Extract the (X, Y) coordinate from the center of the cell holding the provided text.  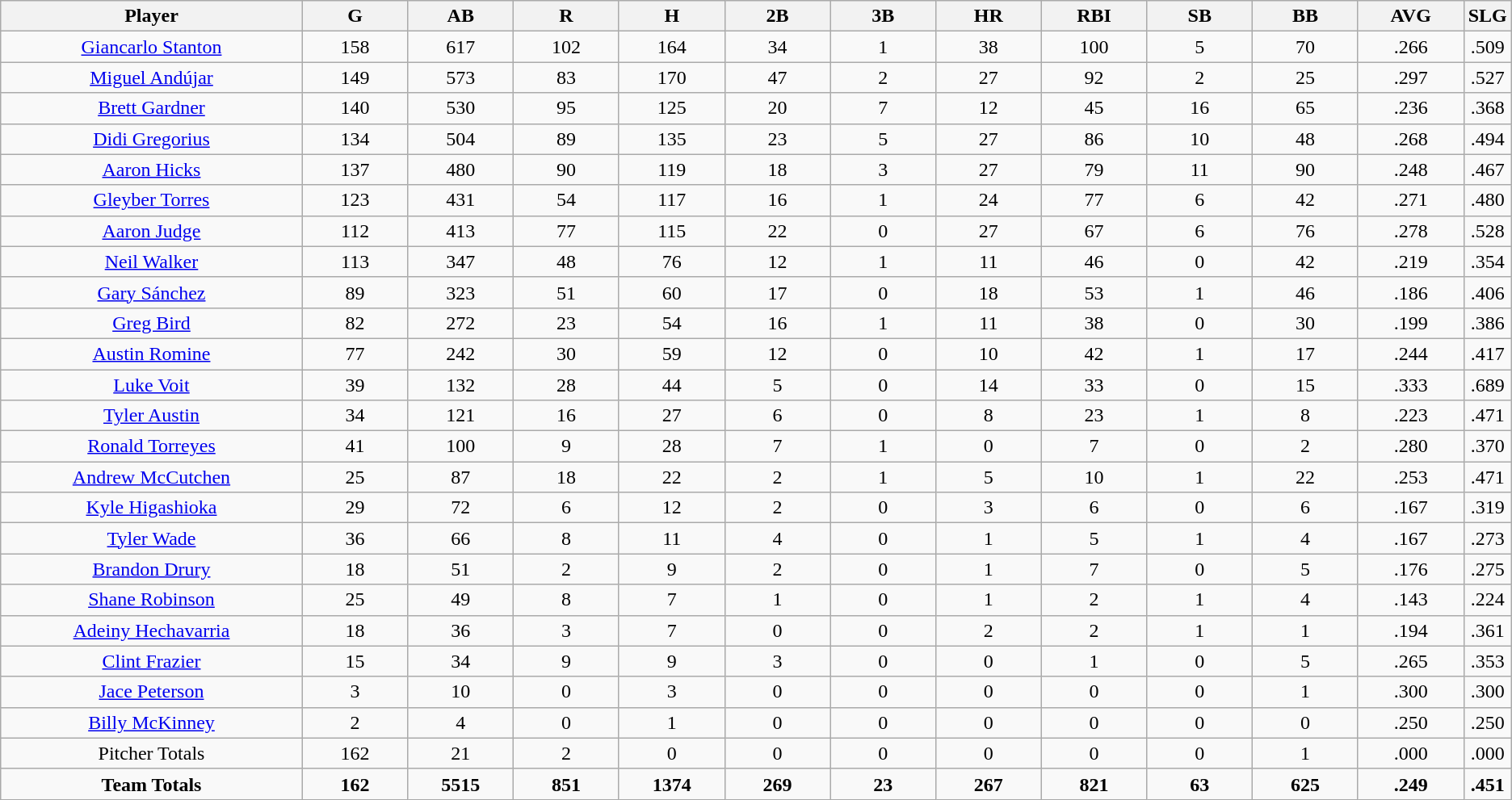
.244 (1410, 354)
49 (460, 600)
Aaron Judge (152, 231)
573 (460, 77)
.273 (1488, 538)
.527 (1488, 77)
137 (355, 170)
Luke Voit (152, 385)
170 (672, 77)
.494 (1488, 139)
2B (777, 16)
617 (460, 47)
Austin Romine (152, 354)
347 (460, 262)
.368 (1488, 108)
.333 (1410, 385)
21 (460, 753)
.271 (1410, 200)
119 (672, 170)
20 (777, 108)
.275 (1488, 569)
140 (355, 108)
164 (672, 47)
5515 (460, 784)
413 (460, 231)
158 (355, 47)
14 (989, 385)
.268 (1410, 139)
.528 (1488, 231)
.280 (1410, 446)
66 (460, 538)
Giancarlo Stanton (152, 47)
BB (1305, 16)
G (355, 16)
.297 (1410, 77)
.266 (1410, 47)
117 (672, 200)
530 (460, 108)
Team Totals (152, 784)
.417 (1488, 354)
41 (355, 446)
.194 (1410, 630)
.451 (1488, 784)
87 (460, 477)
63 (1200, 784)
821 (1094, 784)
Pitcher Totals (152, 753)
Didi Gregorius (152, 139)
70 (1305, 47)
.406 (1488, 292)
Ronald Torreyes (152, 446)
92 (1094, 77)
.467 (1488, 170)
135 (672, 139)
113 (355, 262)
Kyle Higashioka (152, 508)
431 (460, 200)
.199 (1410, 323)
RBI (1094, 16)
132 (460, 385)
123 (355, 200)
H (672, 16)
Andrew McCutchen (152, 477)
323 (460, 292)
.689 (1488, 385)
Clint Frazier (152, 661)
.278 (1410, 231)
HR (989, 16)
.224 (1488, 600)
95 (567, 108)
115 (672, 231)
625 (1305, 784)
Greg Bird (152, 323)
SLG (1488, 16)
Tyler Austin (152, 416)
44 (672, 385)
.186 (1410, 292)
.480 (1488, 200)
Gary Sánchez (152, 292)
Adeiny Hechavarria (152, 630)
Brandon Drury (152, 569)
45 (1094, 108)
72 (460, 508)
.354 (1488, 262)
79 (1094, 170)
269 (777, 784)
Shane Robinson (152, 600)
.509 (1488, 47)
Player (152, 16)
.248 (1410, 170)
1374 (672, 784)
Jace Peterson (152, 692)
47 (777, 77)
Neil Walker (152, 262)
83 (567, 77)
.253 (1410, 477)
67 (1094, 231)
121 (460, 416)
Tyler Wade (152, 538)
29 (355, 508)
24 (989, 200)
39 (355, 385)
.219 (1410, 262)
.249 (1410, 784)
149 (355, 77)
242 (460, 354)
82 (355, 323)
504 (460, 139)
R (567, 16)
AVG (1410, 16)
.265 (1410, 661)
.353 (1488, 661)
3B (884, 16)
.143 (1410, 600)
.386 (1488, 323)
.370 (1488, 446)
851 (567, 784)
112 (355, 231)
Miguel Andújar (152, 77)
.361 (1488, 630)
.319 (1488, 508)
134 (355, 139)
272 (460, 323)
Brett Gardner (152, 108)
.236 (1410, 108)
53 (1094, 292)
33 (1094, 385)
125 (672, 108)
Gleyber Torres (152, 200)
86 (1094, 139)
Billy McKinney (152, 723)
480 (460, 170)
102 (567, 47)
267 (989, 784)
.176 (1410, 569)
65 (1305, 108)
60 (672, 292)
Aaron Hicks (152, 170)
.223 (1410, 416)
SB (1200, 16)
59 (672, 354)
AB (460, 16)
